Detect which cell encompasses the target text, then output its [x, y] center coordinate. 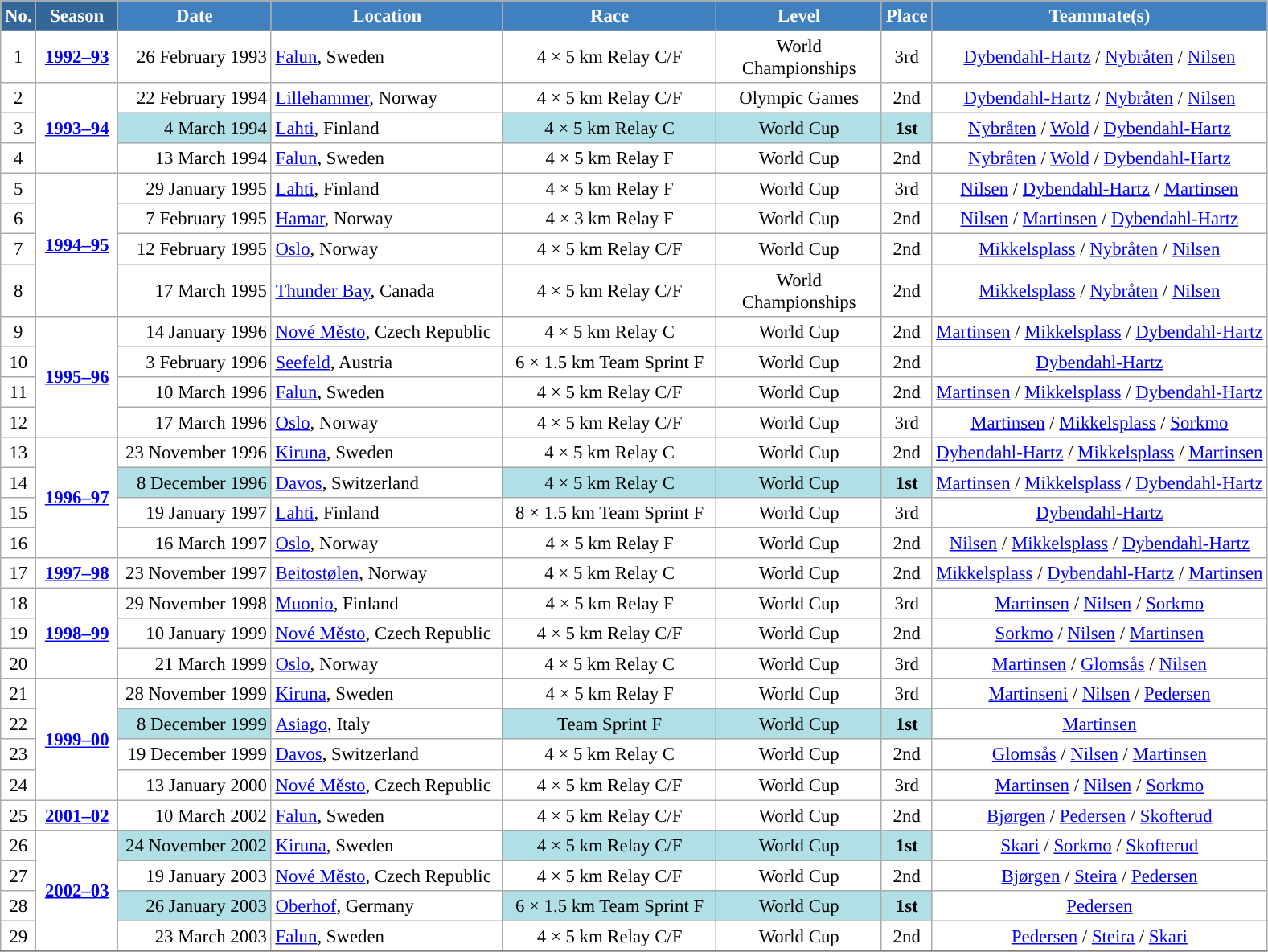
Glomsås / Nilsen / Martinsen [1100, 755]
26 January 2003 [195, 906]
20 [18, 664]
21 March 1999 [195, 664]
10 March 1996 [195, 392]
12 February 1995 [195, 249]
23 November 1997 [195, 573]
1993–94 [77, 129]
4 March 1994 [195, 129]
24 November 2002 [195, 845]
Muonio, Finland [387, 604]
Race [609, 16]
10 [18, 362]
18 [18, 604]
19 [18, 634]
19 December 1999 [195, 755]
14 January 1996 [195, 331]
2 [18, 98]
28 [18, 906]
27 [18, 876]
17 March 1995 [195, 291]
4 [18, 158]
8 [18, 291]
Teammate(s) [1100, 16]
13 March 1994 [195, 158]
Location [387, 16]
16 March 1997 [195, 543]
29 January 1995 [195, 189]
Level [799, 16]
1997–98 [77, 573]
4 × 3 km Relay F [609, 220]
Nilsen / Dybendahl-Hartz / Martinsen [1100, 189]
Date [195, 16]
11 [18, 392]
15 [18, 513]
2001–02 [77, 815]
Martinsen / Glomsås / Nilsen [1100, 664]
13 January 2000 [195, 785]
19 January 1997 [195, 513]
Season [77, 16]
1995–96 [77, 376]
Beitostølen, Norway [387, 573]
26 [18, 845]
Martinseni / Nilsen / Pedersen [1100, 694]
Pedersen / Steira / Skari [1100, 936]
1999–00 [77, 739]
12 [18, 422]
14 [18, 482]
Asiago, Italy [387, 724]
22 [18, 724]
Bjørgen / Pedersen / Skofterud [1100, 815]
8 December 1999 [195, 724]
26 February 1993 [195, 58]
Thunder Bay, Canada [387, 291]
16 [18, 543]
1996–97 [77, 498]
17 March 1996 [195, 422]
1 [18, 58]
8 December 1996 [195, 482]
Pedersen [1100, 906]
Seefeld, Austria [387, 362]
1998–99 [77, 634]
1992–93 [77, 58]
Skari / Sorkmo / Skofterud [1100, 845]
21 [18, 694]
Bjørgen / Steira / Pedersen [1100, 876]
No. [18, 16]
Nilsen / Martinsen / Dybendahl-Hartz [1100, 220]
10 March 2002 [195, 815]
8 × 1.5 km Team Sprint F [609, 513]
Sorkmo / Nilsen / Martinsen [1100, 634]
Hamar, Norway [387, 220]
28 November 1999 [195, 694]
6 [18, 220]
Oberhof, Germany [387, 906]
13 [18, 453]
7 February 1995 [195, 220]
Lillehammer, Norway [387, 98]
10 January 1999 [195, 634]
17 [18, 573]
23 March 2003 [195, 936]
23 November 1996 [195, 453]
Dybendahl-Hartz / Mikkelsplass / Martinsen [1100, 453]
Martinsen [1100, 724]
9 [18, 331]
29 November 1998 [195, 604]
23 [18, 755]
24 [18, 785]
3 February 1996 [195, 362]
2002–03 [77, 890]
7 [18, 249]
22 February 1994 [195, 98]
Olympic Games [799, 98]
25 [18, 815]
Team Sprint F [609, 724]
Nilsen / Mikkelsplass / Dybendahl-Hartz [1100, 543]
19 January 2003 [195, 876]
Mikkelsplass / Dybendahl-Hartz / Martinsen [1100, 573]
29 [18, 936]
Martinsen / Mikkelsplass / Sorkmo [1100, 422]
5 [18, 189]
1994–95 [77, 244]
3 [18, 129]
Place [906, 16]
